Return the [x, y] coordinate for the center point of the cell that contains the specified text.  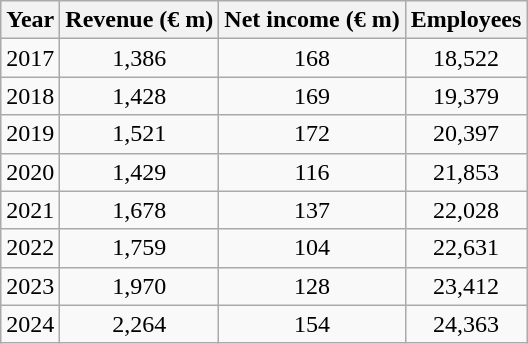
172 [312, 134]
2019 [30, 134]
1,428 [140, 96]
18,522 [466, 58]
21,853 [466, 172]
128 [312, 286]
168 [312, 58]
2,264 [140, 324]
1,429 [140, 172]
22,631 [466, 248]
Year [30, 20]
23,412 [466, 286]
2020 [30, 172]
2022 [30, 248]
154 [312, 324]
2023 [30, 286]
2018 [30, 96]
1,521 [140, 134]
19,379 [466, 96]
1,970 [140, 286]
24,363 [466, 324]
Net income (€ m) [312, 20]
137 [312, 210]
Employees [466, 20]
2021 [30, 210]
2024 [30, 324]
22,028 [466, 210]
104 [312, 248]
2017 [30, 58]
169 [312, 96]
116 [312, 172]
Revenue (€ m) [140, 20]
1,678 [140, 210]
1,759 [140, 248]
20,397 [466, 134]
1,386 [140, 58]
